Search for the cell housing the specified text and yield its (X, Y) center coordinate. 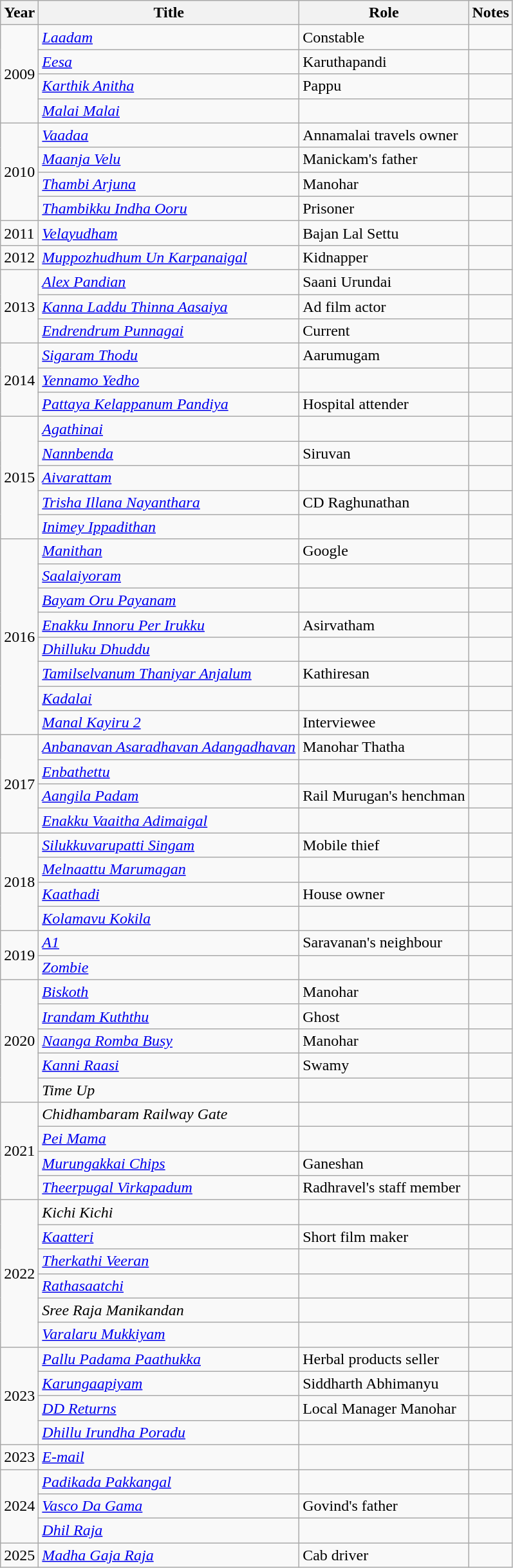
Murungakkai Chips (169, 1163)
Muppozhudhum Un Karpanaigal (169, 257)
Google (384, 551)
Manithan (169, 551)
Irandam Kuththu (169, 1016)
A1 (169, 943)
Manohar Thatha (384, 747)
Enakku Innoru Per Irukku (169, 624)
Zombie (169, 967)
2013 (19, 306)
Kaatteri (169, 1237)
Dhillu Irundha Poradu (169, 1432)
Kanna Laddu Thinna Aasaiya (169, 307)
Aivarattam (169, 478)
2009 (19, 74)
Trisha Illana Nayanthara (169, 502)
Enakku Vaaitha Adimaigal (169, 821)
Govind's father (384, 1506)
Saalaiyoram (169, 576)
Hospital attender (384, 405)
Role (384, 13)
Nannbenda (169, 453)
Kolamavu Kokila (169, 918)
Maanja Velu (169, 160)
Bayam Oru Payanam (169, 600)
2014 (19, 380)
Rathasaatchi (169, 1286)
Pei Mama (169, 1139)
Title (169, 13)
2015 (19, 478)
Kichi Kichi (169, 1212)
Silukkuvarupatti Singam (169, 845)
Laadam (169, 37)
Time Up (169, 1090)
Pallu Padama Paathukka (169, 1359)
Yennamo Yedho (169, 380)
Eesa (169, 62)
Manickam's father (384, 160)
Pattaya Kelappanum Pandiya (169, 405)
Kadalai (169, 698)
Sigaram Thodu (169, 356)
DD Returns (169, 1408)
Karthik Anitha (169, 86)
Annamalai travels owner (384, 135)
2016 (19, 637)
House owner (384, 894)
Manal Kayiru 2 (169, 723)
Naanga Romba Busy (169, 1041)
Kaathadi (169, 894)
Swamy (384, 1065)
Cab driver (384, 1555)
Year (19, 13)
Ganeshan (384, 1163)
Thambi Arjuna (169, 184)
Velayudham (169, 233)
2024 (19, 1506)
Radhravel's staff member (384, 1188)
Enbathettu (169, 772)
Ghost (384, 1016)
Kathiresan (384, 673)
Karuthapandi (384, 62)
Short film maker (384, 1237)
Aangila Padam (169, 796)
2018 (19, 882)
Therkathi Veeran (169, 1261)
2021 (19, 1151)
Agathinai (169, 429)
Padikada Pakkangal (169, 1481)
Siruvan (384, 453)
Asirvatham (384, 624)
E-mail (169, 1457)
2025 (19, 1555)
Sree Raja Manikandan (169, 1310)
2022 (19, 1273)
Current (384, 331)
Anbanavan Asaradhavan Adangadhavan (169, 747)
Siddharth Abhimanyu (384, 1383)
Alex Pandian (169, 282)
Interviewee (384, 723)
Inimey Ippadithan (169, 527)
Ad film actor (384, 307)
Vasco Da Gama (169, 1506)
Chidhambaram Railway Gate (169, 1115)
Kidnapper (384, 257)
2020 (19, 1041)
Endrendrum Punnagai (169, 331)
Bajan Lal Settu (384, 233)
Dhil Raja (169, 1531)
Prisoner (384, 208)
Theerpugal Virkapadum (169, 1188)
Biskoth (169, 992)
Malai Malai (169, 111)
CD Raghunathan (384, 502)
2012 (19, 257)
Dhilluku Dhuddu (169, 649)
Karungaapiyam (169, 1383)
Notes (490, 13)
Vaadaa (169, 135)
Rail Murugan's henchman (384, 796)
Madha Gaja Raja (169, 1555)
Tamilselvanum Thaniyar Anjalum (169, 673)
Mobile thief (384, 845)
Thambikku Indha Ooru (169, 208)
Pappu (384, 86)
Kanni Raasi (169, 1065)
Melnaattu Marumagan (169, 870)
Saravanan's neighbour (384, 943)
2011 (19, 233)
Local Manager Manohar (384, 1408)
Constable (384, 37)
Herbal products seller (384, 1359)
Aarumugam (384, 356)
2010 (19, 172)
Saani Urundai (384, 282)
2019 (19, 955)
2017 (19, 784)
Varalaru Mukkiyam (169, 1335)
